Extract the (X, Y) coordinate from the center of the cell holding the provided text.  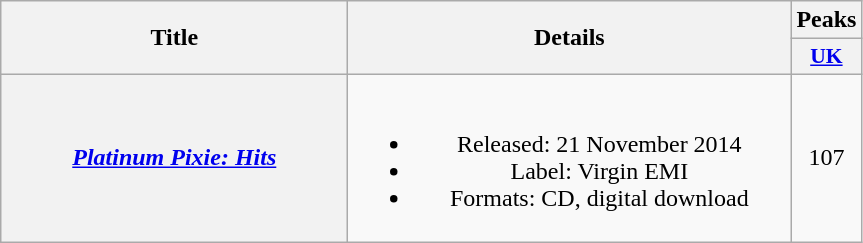
107 (826, 158)
Title (174, 38)
Released: 21 November 2014Label: Virgin EMIFormats: CD, digital download (570, 158)
Peaks (826, 20)
Details (570, 38)
Platinum Pixie: Hits (174, 158)
UK (826, 57)
